Identify which cell holds the provided text, then report its [X, Y] central coordinate. 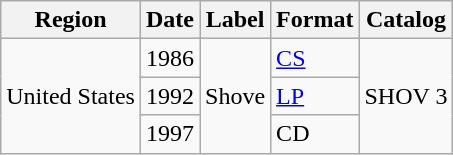
1986 [170, 58]
United States [71, 96]
Format [315, 20]
Region [71, 20]
SHOV 3 [406, 96]
Shove [236, 96]
CD [315, 134]
Date [170, 20]
1997 [170, 134]
Catalog [406, 20]
1992 [170, 96]
CS [315, 58]
LP [315, 96]
Label [236, 20]
